Identify which cell holds the provided text, then report its (x, y) central coordinate. 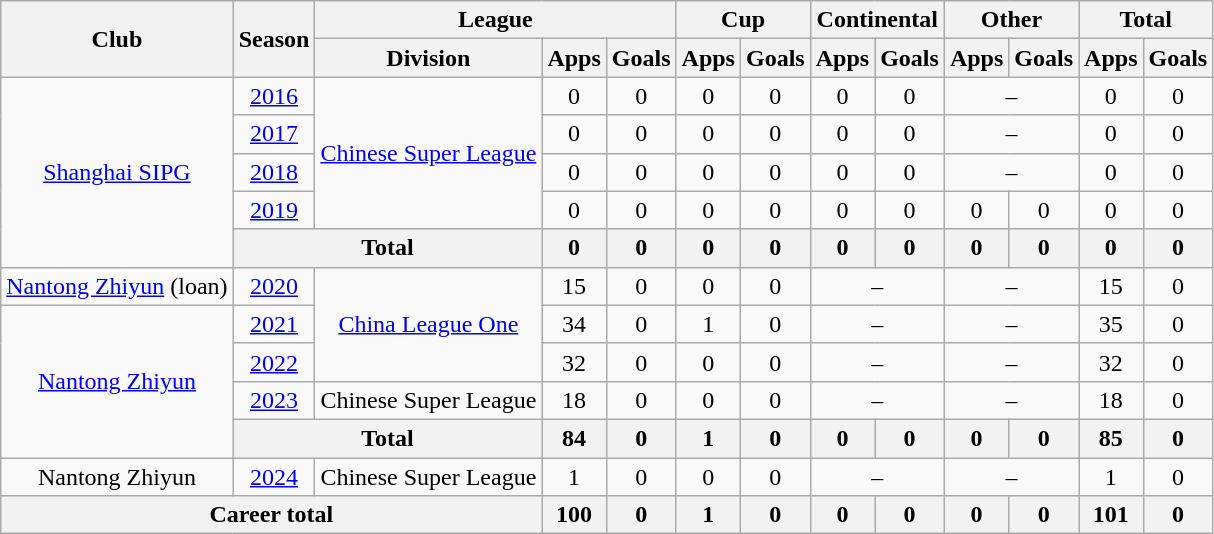
2023 (274, 400)
Club (117, 39)
2016 (274, 96)
Cup (743, 20)
Season (274, 39)
League (496, 20)
Shanghai SIPG (117, 172)
Nantong Zhiyun (loan) (117, 286)
2020 (274, 286)
Career total (272, 515)
2017 (274, 134)
Other (1011, 20)
Division (428, 58)
84 (574, 438)
34 (574, 324)
85 (1111, 438)
2021 (274, 324)
35 (1111, 324)
2024 (274, 477)
2019 (274, 210)
101 (1111, 515)
100 (574, 515)
2018 (274, 172)
Continental (877, 20)
2022 (274, 362)
China League One (428, 324)
